From the cell containing the given text, extract its center point as [x, y] coordinate. 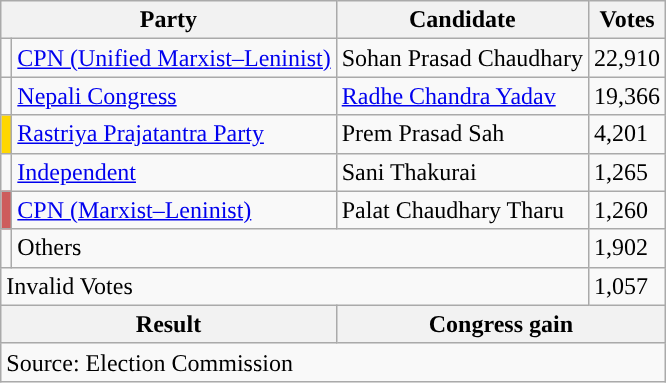
1,902 [628, 248]
Candidate [462, 20]
Result [168, 324]
Votes [628, 20]
Source: Election Commission [334, 362]
19,366 [628, 96]
Palat Chaudhary Tharu [462, 210]
Rastriya Prajatantra Party [174, 134]
Others [300, 248]
1,265 [628, 172]
Invalid Votes [295, 286]
22,910 [628, 58]
CPN (Unified Marxist–Leninist) [174, 58]
Sohan Prasad Chaudhary [462, 58]
Radhe Chandra Yadav [462, 96]
Party [168, 20]
Independent [174, 172]
Prem Prasad Sah [462, 134]
4,201 [628, 134]
Congress gain [500, 324]
1,260 [628, 210]
Nepali Congress [174, 96]
Sani Thakurai [462, 172]
1,057 [628, 286]
CPN (Marxist–Leninist) [174, 210]
